Identify which cell holds the provided text, then report its (x, y) central coordinate. 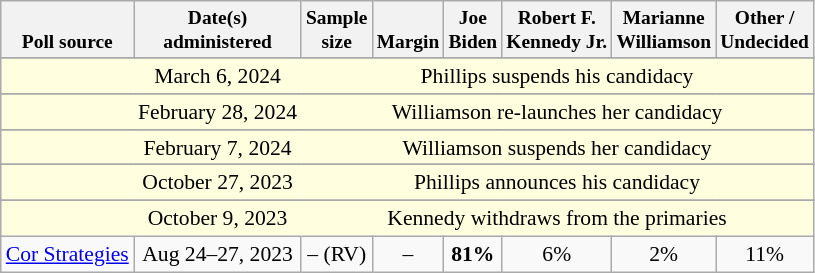
Poll source (68, 30)
Kennedy withdraws from the primaries (557, 219)
81% (473, 254)
Phillips suspends his candidacy (557, 76)
2% (664, 254)
6% (557, 254)
Cor Strategies (68, 254)
February 7, 2024 (218, 148)
MarianneWilliamson (664, 30)
JoeBiden (473, 30)
Robert F.Kennedy Jr. (557, 30)
Phillips announces his candidacy (557, 183)
February 28, 2024 (218, 112)
Other /Undecided (765, 30)
October 9, 2023 (218, 219)
October 27, 2023 (218, 183)
– (RV) (336, 254)
Williamson suspends her candidacy (557, 148)
11% (765, 254)
– (408, 254)
Date(s)administered (218, 30)
Samplesize (336, 30)
Williamson re-launches her candidacy (557, 112)
Aug 24–27, 2023 (218, 254)
March 6, 2024 (218, 76)
Margin (408, 30)
